For the text-containing cell, return its midpoint in (X, Y) coordinate format. 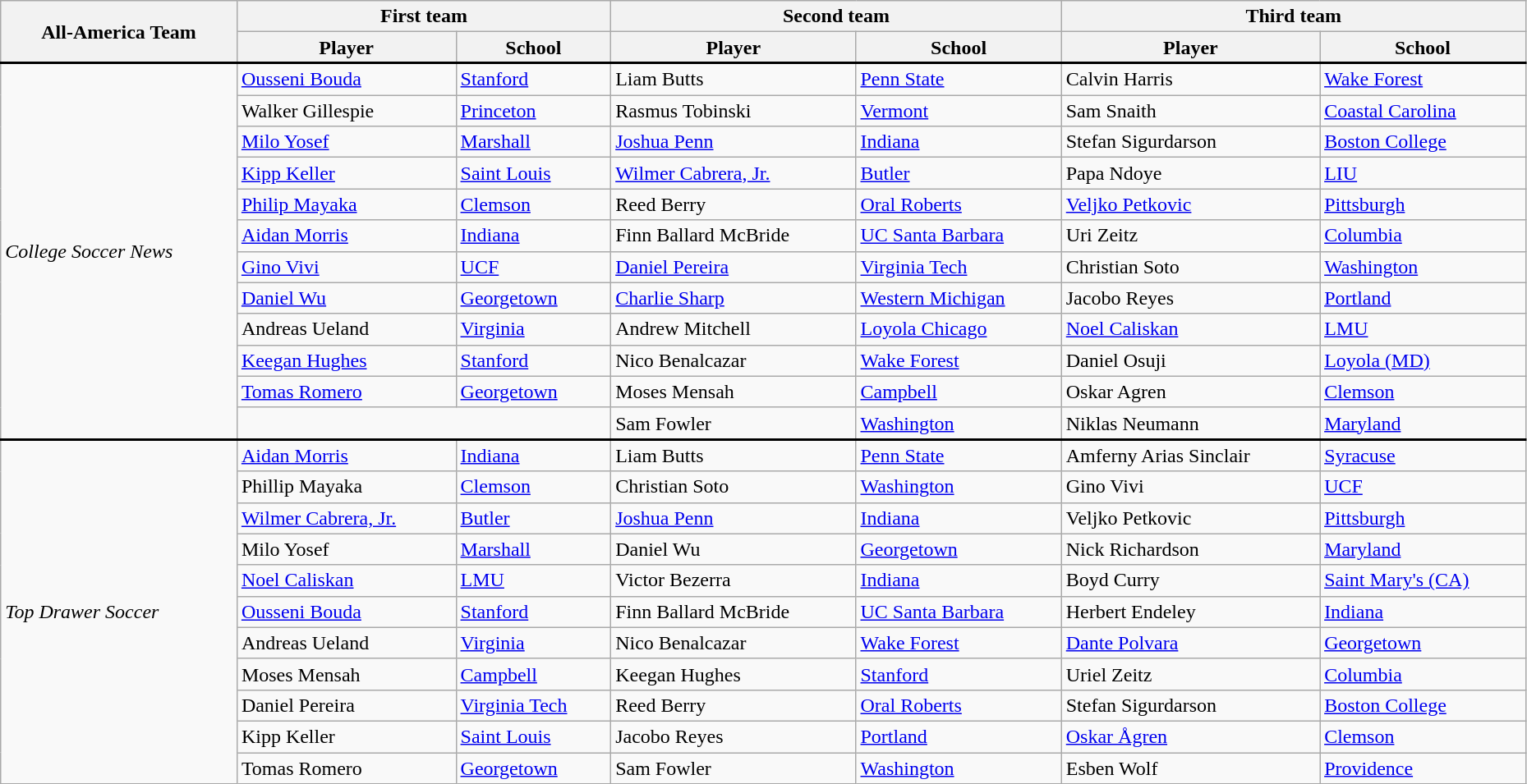
Oskar Agren (1190, 392)
Princeton (534, 111)
Sam Snaith (1190, 111)
Daniel Osuji (1190, 360)
Papa Ndoye (1190, 173)
First team (424, 16)
Nick Richardson (1190, 549)
Third team (1293, 16)
Syracuse (1423, 455)
College Soccer News (119, 251)
Victor Bezerra (734, 580)
Philip Mayaka (347, 204)
Rasmus Tobinski (734, 111)
Herbert Endeley (1190, 612)
Phillip Mayaka (347, 487)
Niklas Neumann (1190, 424)
Dante Polvara (1190, 643)
Walker Gillespie (347, 111)
Vermont (959, 111)
Andrew Mitchell (734, 329)
Uri Zeitz (1190, 236)
Boyd Curry (1190, 580)
Calvin Harris (1190, 79)
Esben Wolf (1190, 768)
Western Michigan (959, 298)
Top Drawer Soccer (119, 611)
Loyola (MD) (1423, 360)
Uriel Zeitz (1190, 674)
Providence (1423, 768)
Oskar Ågren (1190, 736)
All-America Team (119, 32)
Second team (836, 16)
Charlie Sharp (734, 298)
LIU (1423, 173)
Coastal Carolina (1423, 111)
Saint Mary's (CA) (1423, 580)
Loyola Chicago (959, 329)
Amferny Arias Sinclair (1190, 455)
